Search for the cell housing the specified text and yield its (X, Y) center coordinate. 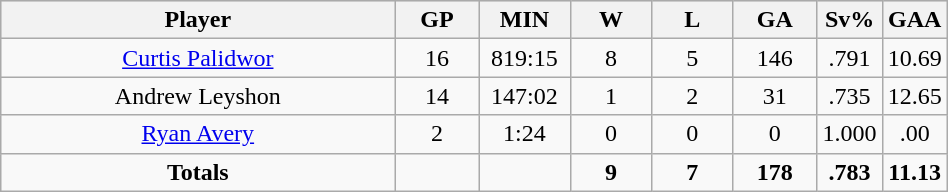
GAA (914, 20)
12.65 (914, 96)
7 (692, 172)
9 (611, 172)
.735 (850, 96)
Ryan Avery (198, 134)
10.69 (914, 58)
16 (437, 58)
Curtis Palidwor (198, 58)
MIN (524, 20)
Sv% (850, 20)
L (692, 20)
819:15 (524, 58)
W (611, 20)
11.13 (914, 172)
.783 (850, 172)
14 (437, 96)
5 (692, 58)
GA (774, 20)
Andrew Leyshon (198, 96)
1:24 (524, 134)
Totals (198, 172)
178 (774, 172)
GP (437, 20)
.791 (850, 58)
146 (774, 58)
147:02 (524, 96)
1 (611, 96)
Player (198, 20)
1.000 (850, 134)
8 (611, 58)
.00 (914, 134)
31 (774, 96)
